Find where the given text appears and provide that cell's center as [x, y] coordinate. 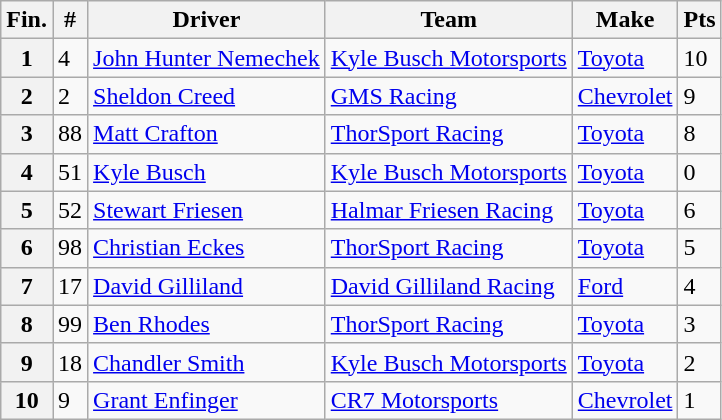
Grant Enfinger [207, 400]
GMS Racing [448, 96]
88 [70, 134]
Make [625, 20]
Chandler Smith [207, 362]
David Gilliland Racing [448, 286]
98 [70, 248]
David Gilliland [207, 286]
Team [448, 20]
# [70, 20]
52 [70, 210]
Pts [700, 20]
John Hunter Nemechek [207, 58]
Kyle Busch [207, 172]
99 [70, 324]
Matt Crafton [207, 134]
Halmar Friesen Racing [448, 210]
Christian Eckes [207, 248]
7 [27, 286]
0 [700, 172]
Fin. [27, 20]
Driver [207, 20]
18 [70, 362]
Stewart Friesen [207, 210]
Ben Rhodes [207, 324]
17 [70, 286]
Sheldon Creed [207, 96]
51 [70, 172]
CR7 Motorsports [448, 400]
Ford [625, 286]
